Find where the given text appears and provide that cell's center as [X, Y] coordinate. 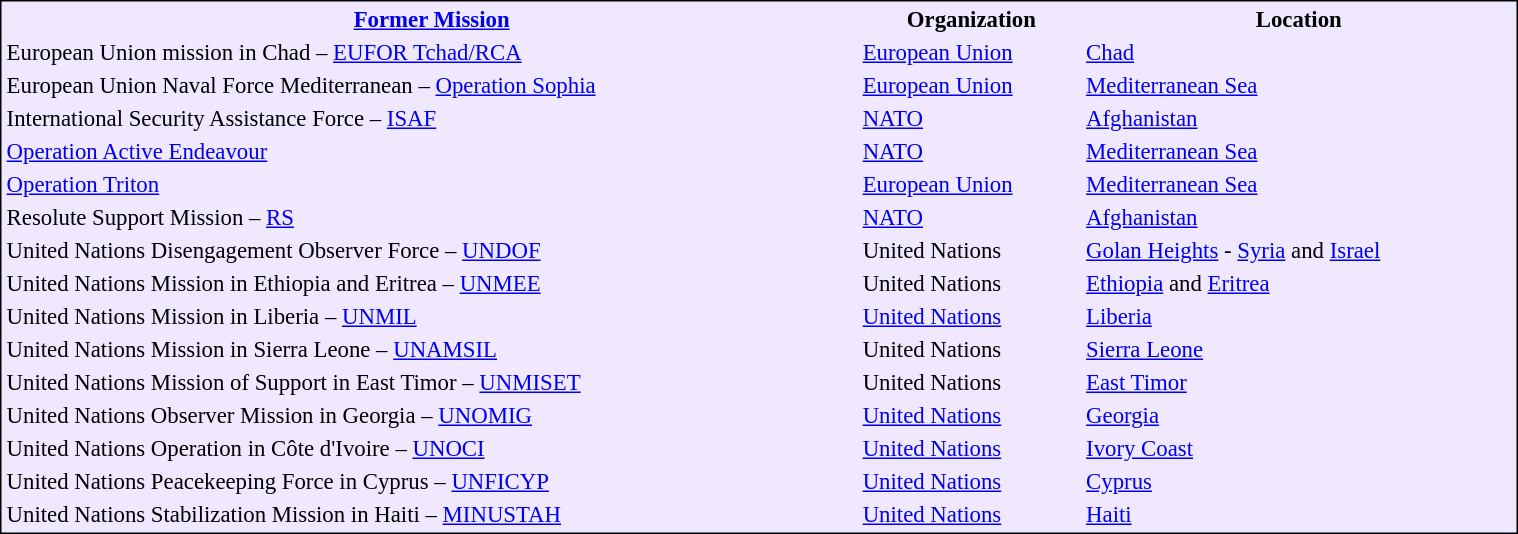
United Nations Mission in Sierra Leone – UNAMSIL [432, 349]
Haiti [1299, 515]
Operation Triton [432, 185]
United Nations Observer Mission in Georgia – UNOMIG [432, 415]
United Nations Disengagement Observer Force – UNDOF [432, 251]
Cyprus [1299, 481]
Organization [971, 19]
United Nations Mission in Ethiopia and Eritrea – UNMEE [432, 283]
United Nations Peacekeeping Force in Cyprus – UNFICYP [432, 481]
European Union Naval Force Mediterranean – Operation Sophia [432, 85]
Sierra Leone [1299, 349]
East Timor [1299, 383]
International Security Assistance Force – ISAF [432, 119]
Georgia [1299, 415]
Golan Heights - Syria and Israel [1299, 251]
Chad [1299, 53]
Liberia [1299, 317]
Operation Active Endeavour [432, 151]
Ethiopia and Eritrea [1299, 283]
United Nations Stabilization Mission in Haiti – MINUSTAH [432, 515]
European Union mission in Chad – EUFOR Tchad/RCA [432, 53]
Former Mission [432, 19]
Location [1299, 19]
Resolute Support Mission – RS [432, 217]
Ivory Coast [1299, 449]
United Nations Mission of Support in East Timor – UNMISET [432, 383]
United Nations Mission in Liberia – UNMIL [432, 317]
United Nations Operation in Côte d'Ivoire – UNOCI [432, 449]
